Determine the [X, Y] coordinate at the center of the cell enclosing the given text.  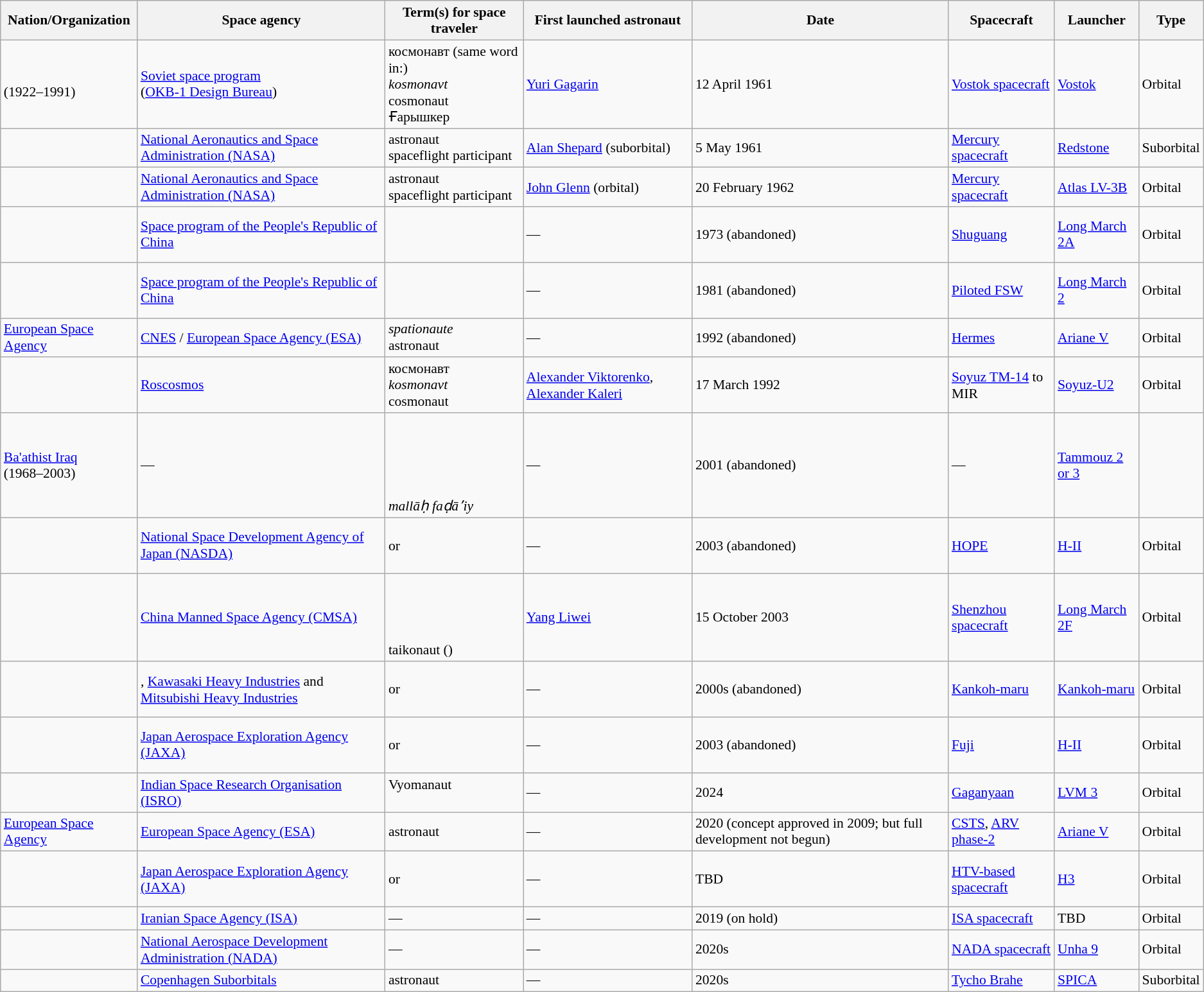
Ba'athist Iraq(1968–2003) [69, 465]
ISA spacecraft [1002, 919]
Nation/Organization [69, 21]
12 April 1961 [821, 84]
2024 [821, 792]
Alan Shepard (suborbital) [607, 148]
2000s (abandoned) [821, 690]
Indian Space Research Organisation (ISRO) [261, 792]
First launched astronaut [607, 21]
2020 (concept approved in 2009; but full development not begun) [821, 832]
National Aerospace Development Administration (NADA) [261, 949]
17 March 1992 [821, 385]
Space agency [261, 21]
Vostok [1097, 84]
John Glenn (orbital) [607, 187]
HOPE [1002, 546]
SPICA [1097, 980]
Vyomanaut [455, 792]
CNES / European Space Agency (ESA) [261, 338]
Gaganyaan [1002, 792]
1973 (abandoned) [821, 235]
Launcher [1097, 21]
Piloted FSW [1002, 290]
Copenhagen Suborbitals [261, 980]
Vostok spacecraft [1002, 84]
1992 (abandoned) [821, 338]
Hermes [1002, 338]
Long March 2 [1097, 290]
Iranian Space Agency (ISA) [261, 919]
2019 (on hold) [821, 919]
Term(s) for space traveler [455, 21]
20 February 1962 [821, 187]
China Manned Space Agency (CMSA) [261, 618]
mallāḥ faḍāʼiy [455, 465]
Roscosmos [261, 385]
Yuri Gagarin [607, 84]
Fuji [1002, 745]
Spacecraft [1002, 21]
Soviet space program(OKB-1 Design Bureau) [261, 84]
Long March 2F [1097, 618]
Atlas LV-3B [1097, 187]
taikonaut () [455, 618]
космонавт kosmonavtcosmonaut [455, 385]
1981 (abandoned) [821, 290]
Tammouz 2 or 3 [1097, 465]
Soyuz-U2 [1097, 385]
15 October 2003 [821, 618]
космонавт (same word in:) kosmonavtcosmonautҒарышкер [455, 84]
Alexander Viktorenko, Alexander Kaleri [607, 385]
Shenzhou spacecraft [1002, 618]
Redstone [1097, 148]
European Space Agency (ESA) [261, 832]
Soyuz TM-14 to MIR [1002, 385]
LVM 3 [1097, 792]
Yang Liwei [607, 618]
Shuguang [1002, 235]
(1922–1991) [69, 84]
H3 [1097, 880]
CSTS, ARV phase-2 [1002, 832]
2001 (abandoned) [821, 465]
Date [821, 21]
Long March 2A [1097, 235]
Unha 9 [1097, 949]
NADA spacecraft [1002, 949]
Tycho Brahe [1002, 980]
spationaute astronaut [455, 338]
National Space Development Agency of Japan (NASDA) [261, 546]
5 May 1961 [821, 148]
, Kawasaki Heavy Industries and Mitsubishi Heavy Industries [261, 690]
HTV-based spacecraft [1002, 880]
Type [1171, 21]
